Output the [x, y] coordinate of the center of the cell containing the given text.  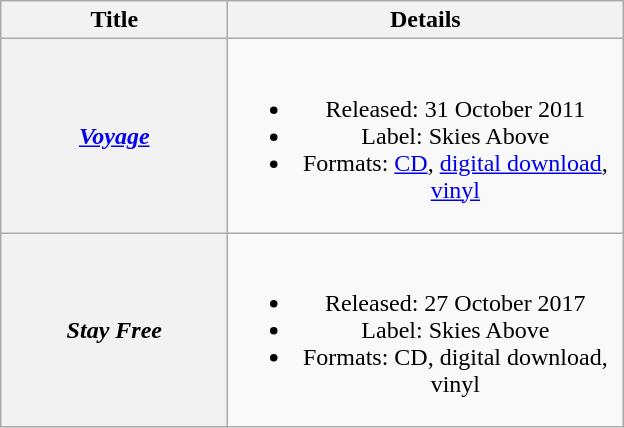
Voyage [114, 136]
Stay Free [114, 330]
Released: 27 October 2017Label: Skies AboveFormats: CD, digital download, vinyl [426, 330]
Title [114, 20]
Details [426, 20]
Released: 31 October 2011Label: Skies AboveFormats: CD, digital download, vinyl [426, 136]
